Find where the given text appears and provide that cell's center as (X, Y) coordinate. 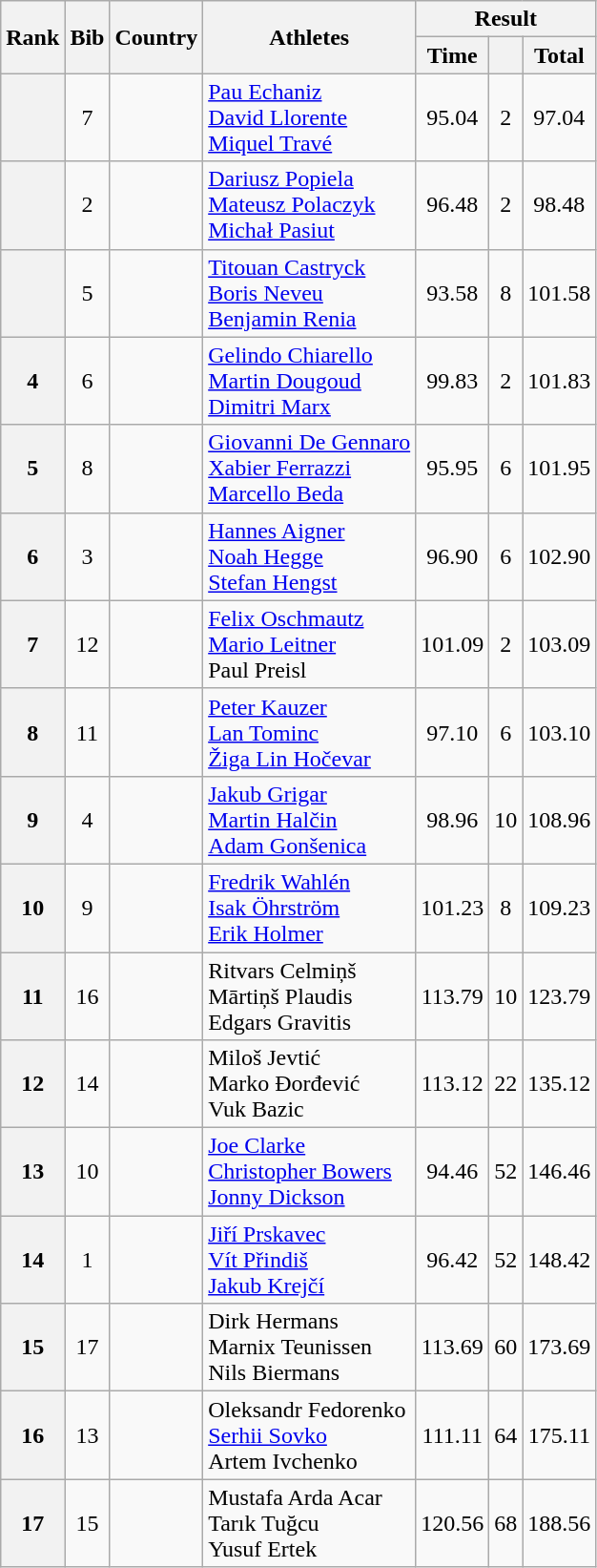
Miloš JevtićMarko ĐorđevićVuk Bazic (309, 1084)
103.09 (559, 644)
120.56 (452, 1523)
97.04 (559, 117)
60 (505, 1348)
101.09 (452, 644)
97.10 (452, 732)
93.58 (452, 293)
146.46 (559, 1172)
68 (505, 1523)
175.11 (559, 1435)
96.90 (452, 556)
Country (156, 37)
96.48 (452, 205)
Result (505, 19)
64 (505, 1435)
Mustafa Arda AcarTarık TuğcuYusuf Ertek (309, 1523)
173.69 (559, 1348)
111.11 (452, 1435)
123.79 (559, 996)
3 (88, 556)
113.79 (452, 996)
Oleksandr FedorenkoSerhii SovkoArtem Ivchenko (309, 1435)
148.42 (559, 1260)
Jakub GrigarMartin HalčinAdam Gonšenica (309, 820)
Jiří PrskavecVít PřindišJakub Krejčí (309, 1260)
101.95 (559, 469)
101.23 (452, 908)
Fredrik WahlénIsak ÖhrströmErik Holmer (309, 908)
Pau EchanizDavid LlorenteMiquel Travé (309, 117)
1 (88, 1260)
Athletes (309, 37)
99.83 (452, 381)
95.95 (452, 469)
Total (559, 55)
101.83 (559, 381)
108.96 (559, 820)
96.42 (452, 1260)
95.04 (452, 117)
Joe ClarkeChristopher BowersJonny Dickson (309, 1172)
135.12 (559, 1084)
22 (505, 1084)
188.56 (559, 1523)
Bib (88, 37)
103.10 (559, 732)
98.96 (452, 820)
98.48 (559, 205)
Titouan CastryckBoris NeveuBenjamin Renia (309, 293)
Time (452, 55)
102.90 (559, 556)
Hannes AignerNoah HeggeStefan Hengst (309, 556)
Peter KauzerLan TomincŽiga Lin Hočevar (309, 732)
Ritvars CelmiņšMārtiņš PlaudisEdgars Gravitis (309, 996)
94.46 (452, 1172)
Giovanni De GennaroXabier FerrazziMarcello Beda (309, 469)
Dariusz PopielaMateusz PolaczykMichał Pasiut (309, 205)
101.58 (559, 293)
113.69 (452, 1348)
Felix OschmautzMario LeitnerPaul Preisl (309, 644)
109.23 (559, 908)
Rank (32, 37)
Gelindo ChiarelloMartin DougoudDimitri Marx (309, 381)
Dirk HermansMarnix TeunissenNils Biermans (309, 1348)
113.12 (452, 1084)
